Find where the given text appears and provide that cell's center as (x, y) coordinate. 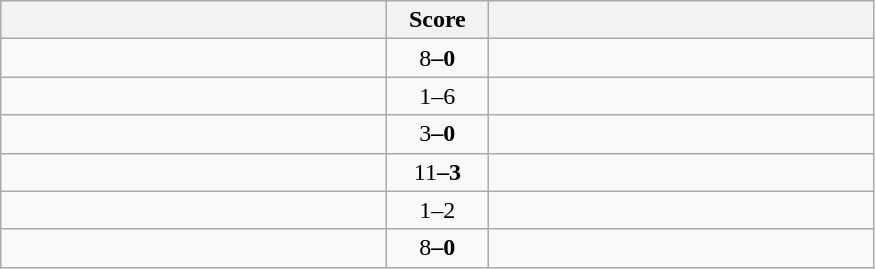
1–2 (438, 210)
3–0 (438, 134)
Score (438, 20)
1–6 (438, 96)
11–3 (438, 172)
